From the cell containing the given text, extract its center point as (X, Y) coordinate. 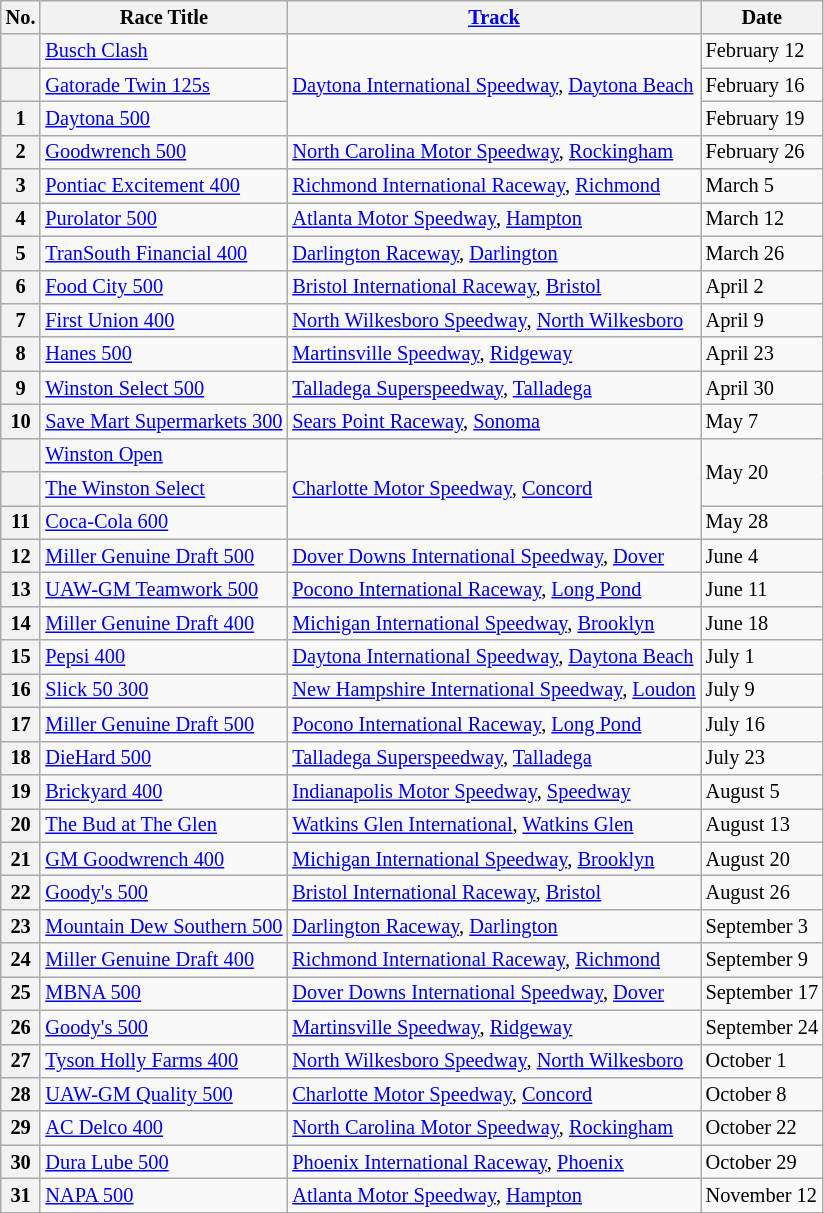
5 (21, 253)
October 8 (762, 1094)
September 24 (762, 1027)
7 (21, 320)
The Bud at The Glen (164, 825)
Pontiac Excitement 400 (164, 186)
Hanes 500 (164, 354)
UAW-GM Teamwork 500 (164, 589)
Purolator 500 (164, 219)
DieHard 500 (164, 758)
July 23 (762, 758)
8 (21, 354)
GM Goodwrench 400 (164, 859)
New Hampshire International Speedway, Loudon (494, 690)
25 (21, 993)
1 (21, 118)
August 13 (762, 825)
March 26 (762, 253)
Phoenix International Raceway, Phoenix (494, 1162)
July 1 (762, 657)
First Union 400 (164, 320)
23 (21, 926)
MBNA 500 (164, 993)
April 23 (762, 354)
Daytona 500 (164, 118)
31 (21, 1195)
12 (21, 556)
The Winston Select (164, 489)
August 20 (762, 859)
May 7 (762, 421)
April 30 (762, 388)
27 (21, 1061)
March 12 (762, 219)
NAPA 500 (164, 1195)
AC Delco 400 (164, 1128)
Gatorade Twin 125s (164, 85)
Busch Clash (164, 51)
Winston Open (164, 455)
Pepsi 400 (164, 657)
11 (21, 522)
Coca-Cola 600 (164, 522)
September 17 (762, 993)
Watkins Glen International, Watkins Glen (494, 825)
September 3 (762, 926)
2 (21, 152)
4 (21, 219)
Save Mart Supermarkets 300 (164, 421)
June 4 (762, 556)
Dura Lube 500 (164, 1162)
June 18 (762, 623)
July 9 (762, 690)
August 5 (762, 791)
17 (21, 724)
Mountain Dew Southern 500 (164, 926)
TranSouth Financial 400 (164, 253)
14 (21, 623)
10 (21, 421)
20 (21, 825)
September 9 (762, 960)
24 (21, 960)
Slick 50 300 (164, 690)
3 (21, 186)
May 20 (762, 472)
22 (21, 892)
October 1 (762, 1061)
9 (21, 388)
21 (21, 859)
June 11 (762, 589)
30 (21, 1162)
Race Title (164, 17)
16 (21, 690)
13 (21, 589)
February 16 (762, 85)
October 22 (762, 1128)
April 2 (762, 287)
Tyson Holly Farms 400 (164, 1061)
28 (21, 1094)
August 26 (762, 892)
Indianapolis Motor Speedway, Speedway (494, 791)
18 (21, 758)
March 5 (762, 186)
Track (494, 17)
Goodwrench 500 (164, 152)
February 26 (762, 152)
6 (21, 287)
July 16 (762, 724)
November 12 (762, 1195)
No. (21, 17)
26 (21, 1027)
April 9 (762, 320)
Food City 500 (164, 287)
15 (21, 657)
UAW-GM Quality 500 (164, 1094)
October 29 (762, 1162)
Brickyard 400 (164, 791)
May 28 (762, 522)
Date (762, 17)
Sears Point Raceway, Sonoma (494, 421)
February 19 (762, 118)
Winston Select 500 (164, 388)
29 (21, 1128)
19 (21, 791)
February 12 (762, 51)
